From the cell containing the given text, extract its center point as [X, Y] coordinate. 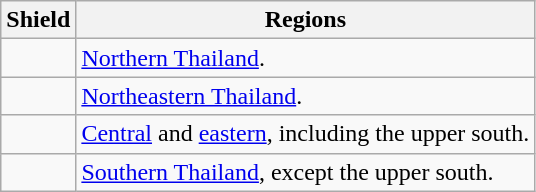
Northeastern Thailand. [306, 96]
Shield [38, 20]
Northern Thailand. [306, 58]
Central and eastern, including the upper south. [306, 134]
Southern Thailand, except the upper south. [306, 172]
Regions [306, 20]
